Identify which cell holds the provided text, then report its (x, y) central coordinate. 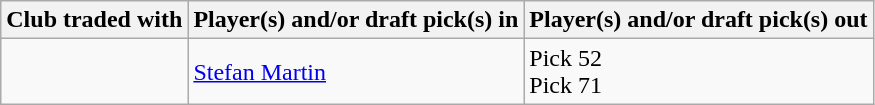
Player(s) and/or draft pick(s) out (698, 20)
Club traded with (94, 20)
Player(s) and/or draft pick(s) in (356, 20)
Stefan Martin (356, 72)
Pick 52Pick 71 (698, 72)
